Return (x, y) of the center of cell containing provided text 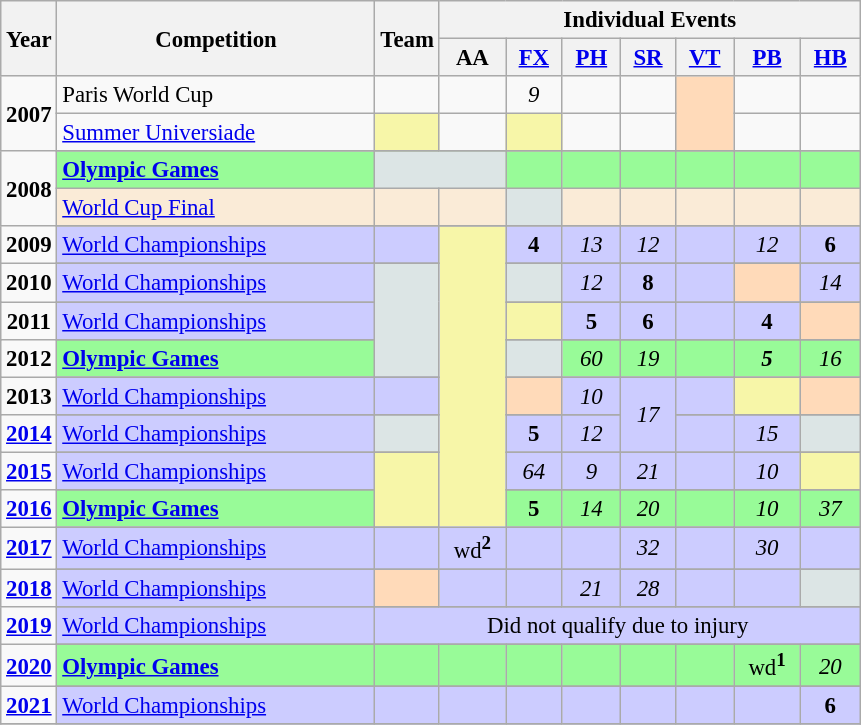
SR (648, 58)
2015 (29, 471)
PB (767, 58)
2013 (29, 396)
2016 (29, 509)
Individual Events (650, 20)
FX (534, 58)
2018 (29, 588)
64 (534, 471)
37 (830, 509)
PH (591, 58)
VT (704, 58)
19 (648, 358)
32 (648, 548)
2009 (29, 245)
2007 (29, 114)
Did not qualify due to injury (618, 626)
8 (648, 283)
2008 (29, 188)
2014 (29, 433)
wd1 (767, 666)
2012 (29, 358)
Team (407, 38)
13 (591, 245)
Paris World Cup (216, 95)
wd2 (472, 548)
HB (830, 58)
World Cup Final (216, 208)
Summer Universiade (216, 133)
2019 (29, 626)
2021 (29, 706)
15 (767, 433)
Competition (216, 38)
2020 (29, 666)
2011 (29, 321)
2010 (29, 283)
30 (767, 548)
2017 (29, 548)
Year (29, 38)
16 (830, 358)
AA (472, 58)
60 (591, 358)
17 (648, 414)
28 (648, 588)
